Return (X, Y) of the center of cell containing provided text 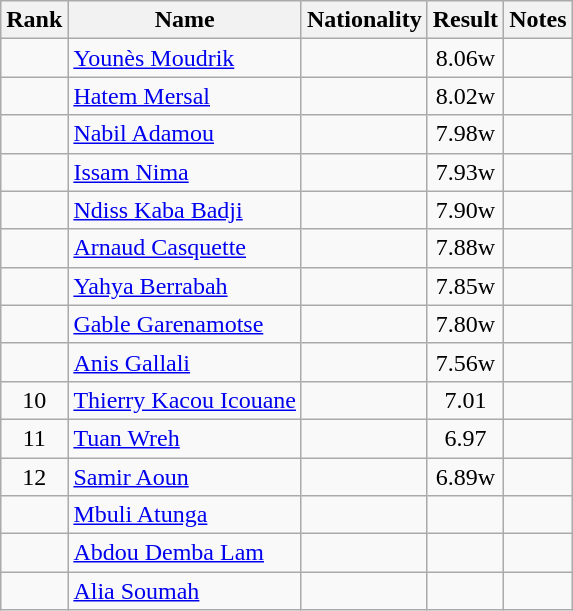
Ndiss Kaba Badji (185, 210)
Result (465, 20)
Gable Garenamotse (185, 324)
Issam Nima (185, 172)
12 (34, 477)
Rank (34, 20)
11 (34, 438)
Samir Aoun (185, 477)
Alia Soumah (185, 591)
7.85w (465, 286)
8.02w (465, 96)
8.06w (465, 58)
7.90w (465, 210)
Hatem Mersal (185, 96)
10 (34, 400)
Younès Moudrik (185, 58)
Thierry Kacou Icouane (185, 400)
7.98w (465, 134)
Nabil Adamou (185, 134)
Nationality (364, 20)
7.56w (465, 362)
7.88w (465, 248)
Abdou Demba Lam (185, 553)
Tuan Wreh (185, 438)
Mbuli Atunga (185, 515)
Notes (538, 20)
6.97 (465, 438)
6.89w (465, 477)
Name (185, 20)
7.80w (465, 324)
Anis Gallali (185, 362)
7.93w (465, 172)
Yahya Berrabah (185, 286)
7.01 (465, 400)
Arnaud Casquette (185, 248)
